Return (X, Y) of the center of cell containing provided text 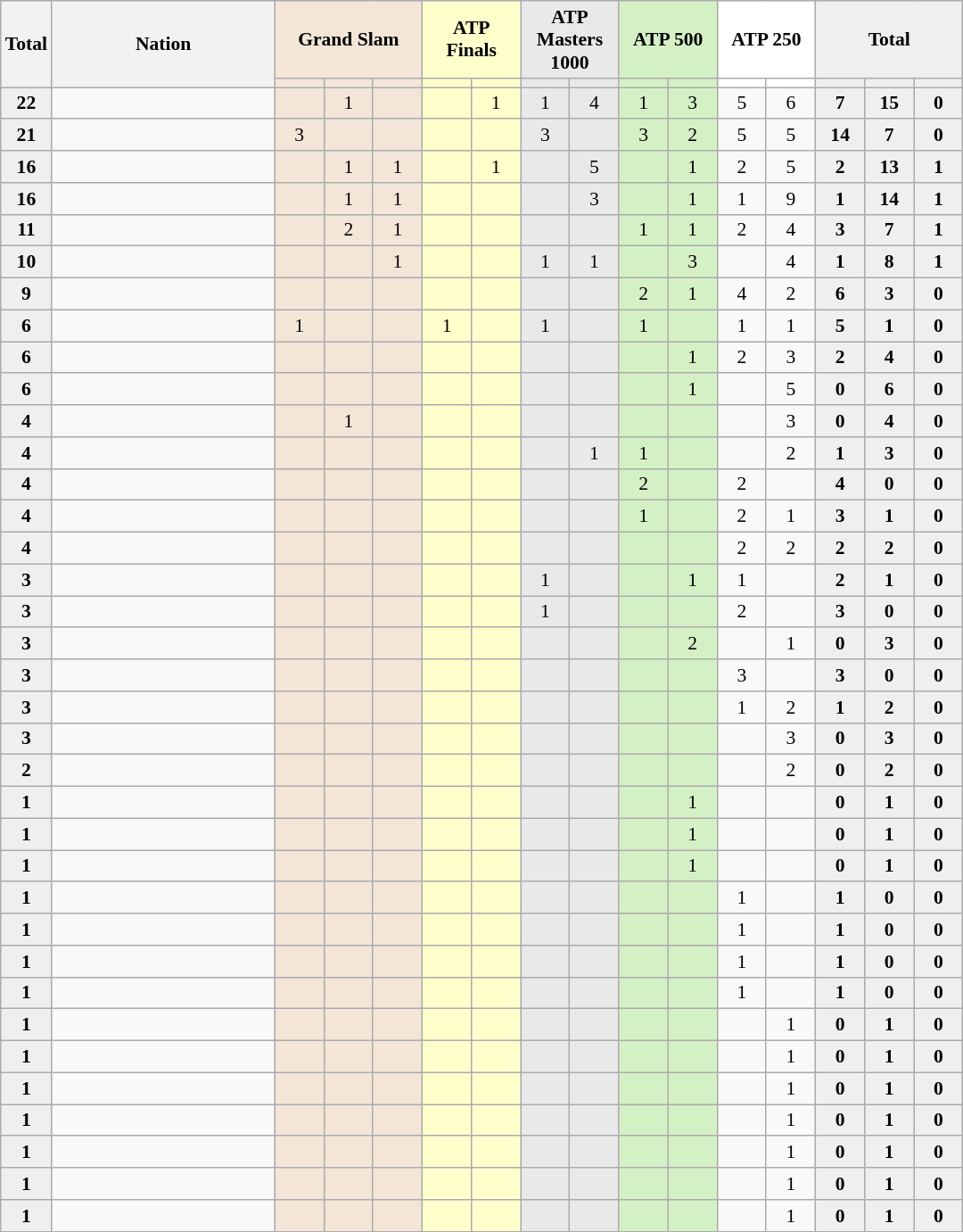
11 (27, 230)
ATP Finals (472, 39)
ATP 250 (766, 39)
15 (890, 103)
Grand Slam (348, 39)
13 (890, 167)
21 (27, 136)
22 (27, 103)
10 (27, 262)
ATP 500 (668, 39)
ATP Masters 1000 (570, 39)
8 (890, 262)
Nation (163, 45)
